Search for the cell housing the specified text and yield its [x, y] center coordinate. 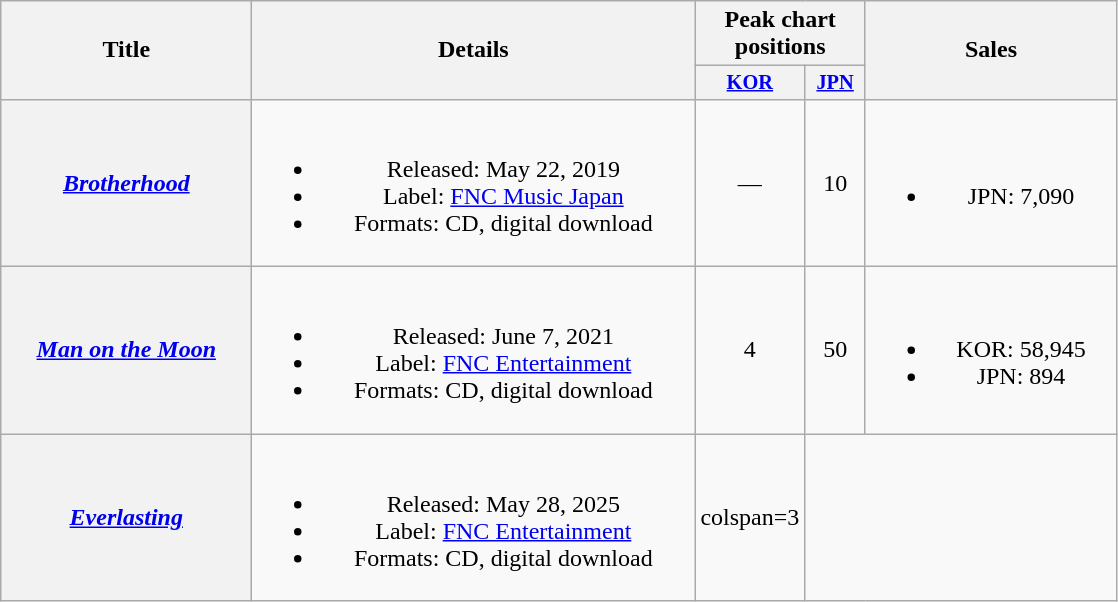
Man on the Moon [126, 350]
KOR: 58,945JPN: 894 [990, 350]
Everlasting [126, 518]
JPN [836, 83]
Released: May 22, 2019 Label: FNC Music JapanFormats: CD, digital download [474, 182]
KOR [750, 83]
10 [836, 182]
Title [126, 50]
Released: May 28, 2025 Label: FNC EntertainmentFormats: CD, digital download [474, 518]
Details [474, 50]
JPN: 7,090 [990, 182]
— [750, 182]
50 [836, 350]
4 [750, 350]
Sales [990, 50]
Brotherhood [126, 182]
colspan=3 [750, 518]
Peak chart positions [780, 34]
Released: June 7, 2021 Label: FNC EntertainmentFormats: CD, digital download [474, 350]
